Capture the cell that displays the provided text and extract its (X, Y) central coordinate. 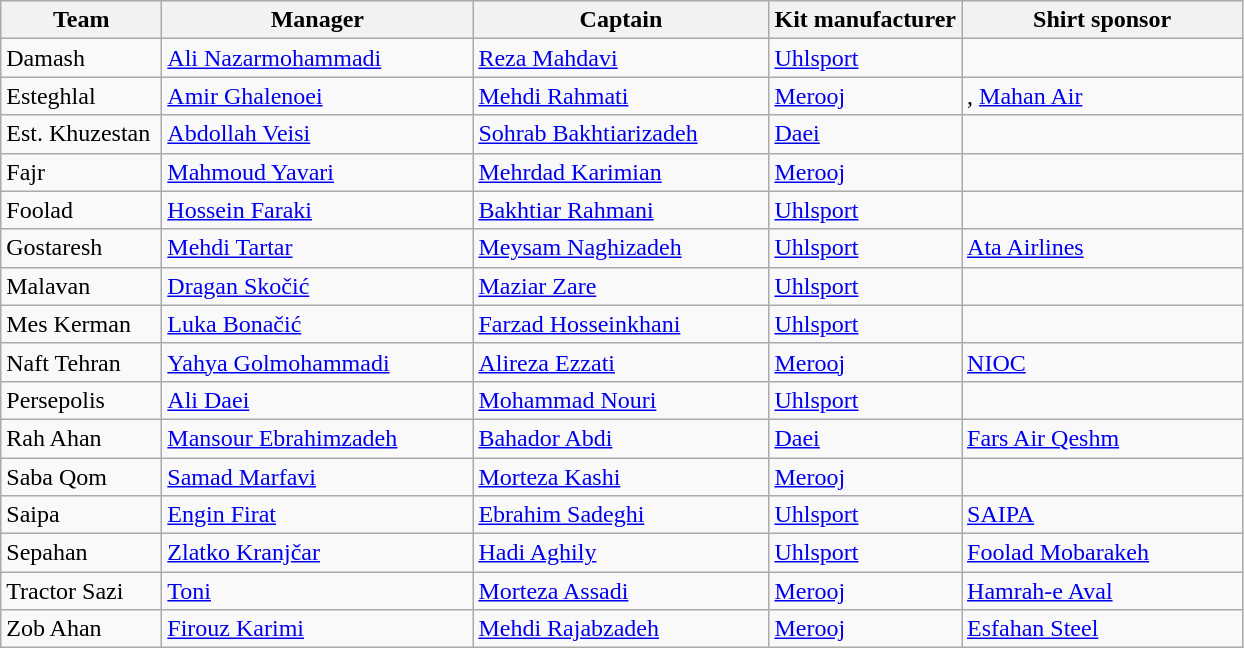
Meysam Naghizadeh (621, 248)
SAIPA (1102, 515)
Amir Ghalenoei (318, 96)
Bahador Abdi (621, 438)
Ali Daei (318, 400)
Persepolis (82, 400)
Damash (82, 58)
Sepahan (82, 553)
Mehdi Rajabzadeh (621, 629)
Morteza Kashi (621, 477)
NIOC (1102, 362)
Esteghlal (82, 96)
Tractor Sazi (82, 591)
Engin Firat (318, 515)
Hadi Aghily (621, 553)
Sohrab Bakhtiarizadeh (621, 134)
Esfahan Steel (1102, 629)
Yahya Golmohammadi (318, 362)
Firouz Karimi (318, 629)
Mansour Ebrahimzadeh (318, 438)
Morteza Assadi (621, 591)
Shirt sponsor (1102, 20)
Mahmoud Yavari (318, 172)
Dragan Skočić (318, 286)
Malavan (82, 286)
Ebrahim Sadeghi (621, 515)
Zlatko Kranjčar (318, 553)
Team (82, 20)
Foolad (82, 210)
Fars Air Qeshm (1102, 438)
Mes Kerman (82, 324)
Mehdi Rahmati (621, 96)
Hossein Faraki (318, 210)
, Mahan Air (1102, 96)
Ali Nazarmohammadi (318, 58)
Reza Mahdavi (621, 58)
Captain (621, 20)
Bakhtiar Rahmani (621, 210)
Manager (318, 20)
Maziar Zare (621, 286)
Gostaresh (82, 248)
Fajr (82, 172)
Abdollah Veisi (318, 134)
Est. Khuzestan (82, 134)
Alireza Ezzati (621, 362)
Saba Qom (82, 477)
Mehrdad Karimian (621, 172)
Luka Bonačić (318, 324)
Farzad Hosseinkhani (621, 324)
Kit manufacturer (866, 20)
Zob Ahan (82, 629)
Samad Marfavi (318, 477)
Naft Tehran (82, 362)
Mehdi Tartar (318, 248)
Hamrah-e Aval (1102, 591)
Toni (318, 591)
Ata Airlines (1102, 248)
Saipa (82, 515)
Mohammad Nouri (621, 400)
Foolad Mobarakeh (1102, 553)
Rah Ahan (82, 438)
